Search for the cell housing the specified text and yield its (x, y) center coordinate. 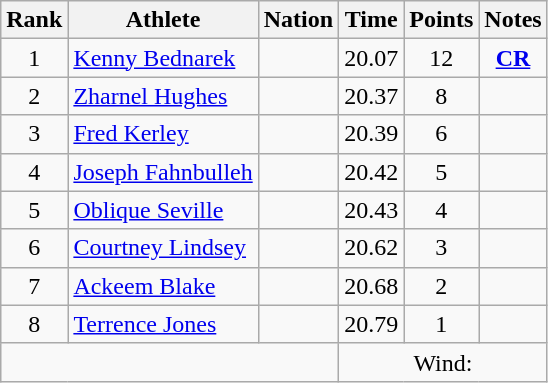
Oblique Seville (163, 210)
Notes (513, 20)
20.68 (372, 286)
20.37 (372, 96)
Rank (34, 20)
Points (442, 20)
20.39 (372, 134)
Time (372, 20)
20.62 (372, 248)
20.07 (372, 58)
Joseph Fahnbulleh (163, 172)
CR (513, 58)
Wind: (444, 362)
20.42 (372, 172)
20.43 (372, 210)
20.79 (372, 324)
Fred Kerley (163, 134)
7 (34, 286)
Terrence Jones (163, 324)
12 (442, 58)
Courtney Lindsey (163, 248)
Kenny Bednarek (163, 58)
Zharnel Hughes (163, 96)
Nation (298, 20)
Athlete (163, 20)
Ackeem Blake (163, 286)
